Pinpoint the cell where the given text exists, returning its (x, y) midpoint coordinate. 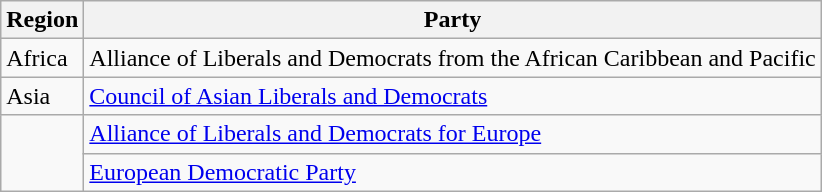
Party (452, 20)
Council of Asian Liberals and Democrats (452, 96)
Region (42, 20)
European Democratic Party (452, 172)
Africa (42, 58)
Alliance of Liberals and Democrats from the African Caribbean and Pacific (452, 58)
Alliance of Liberals and Democrats for Europe (452, 134)
Asia (42, 96)
